For the text-containing cell, return its midpoint in [x, y] coordinate format. 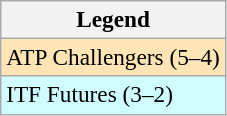
Legend [114, 19]
ATP Challengers (5–4) [114, 57]
ITF Futures (3–2) [114, 95]
